For the text-containing cell, return its midpoint in (X, Y) coordinate format. 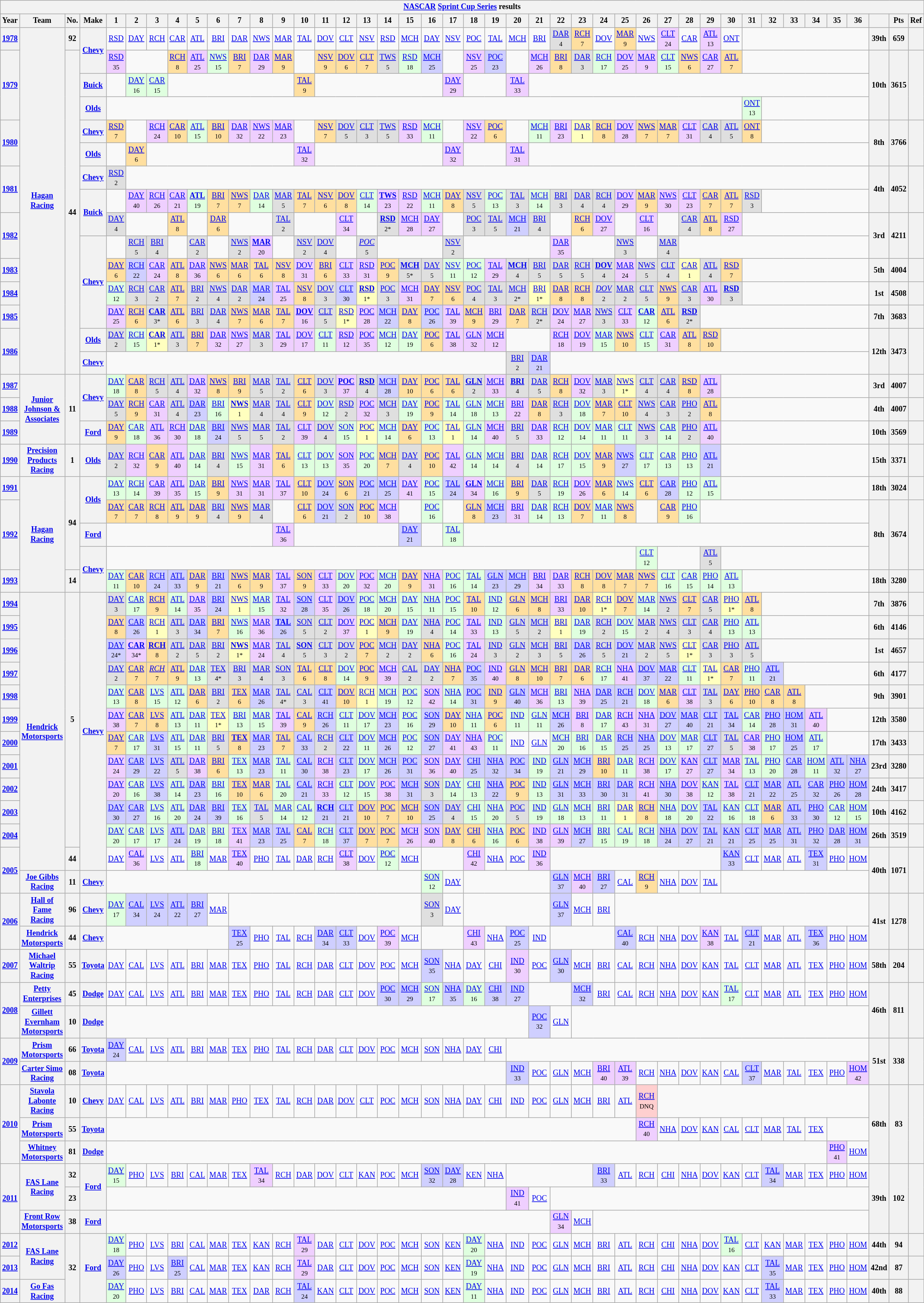
KAN33 (731, 859)
TEX13 (240, 766)
MCH19 (388, 697)
TEX36 (816, 938)
PHO17 (773, 743)
RCH41 (647, 789)
IND11 (517, 720)
35 (837, 21)
41st (879, 921)
1278 (899, 921)
NHA27 (858, 766)
POC21 (367, 488)
Whitney Motorsports (42, 1152)
Petty Enterprises (42, 994)
CLT22 (346, 743)
92 (72, 39)
KAN21 (731, 835)
CLT24 (668, 39)
NHA20 (495, 813)
MCH36 (539, 697)
POC23 (495, 62)
KAN38 (711, 938)
4004 (899, 270)
2005 (10, 870)
MAR25 (773, 835)
DOV5 (346, 132)
Gillett Evernham Motorsports (42, 1022)
ATL12 (178, 697)
TEX4* (218, 674)
Ref (916, 21)
ONT8 (752, 132)
68th (879, 1124)
3615 (899, 85)
BRI40 (604, 1073)
CAR3* (157, 317)
TAL35 (773, 1268)
DAR29 (261, 62)
811 (899, 1010)
20 (517, 21)
SON42 (432, 697)
9th (879, 697)
CAR18 (136, 433)
CAR13 (668, 460)
HOM15 (858, 813)
PHO20 (773, 766)
CLT35 (325, 604)
TAL17 (731, 994)
2003 (10, 813)
SON9 (304, 581)
DOV31 (304, 270)
83 (899, 1124)
ATL22 (178, 910)
SON15 (346, 433)
SON32 (432, 1175)
PHO26 (837, 789)
CAR1* (157, 340)
BRI39 (218, 813)
DAR7 (517, 317)
2002 (10, 789)
DAR26 (583, 650)
Year (10, 21)
Front Row Motorsports (42, 1222)
CAR16 (136, 789)
204 (899, 966)
SON40 (432, 835)
PHO41 (837, 1152)
TAL20 (283, 789)
MAR27 (583, 317)
DAR25 (604, 697)
4052 (899, 189)
NHA24 (668, 835)
RCH2* (539, 317)
TEX6 (240, 697)
DOV29 (625, 201)
HOM25 (794, 743)
87 (899, 1268)
1986 (10, 351)
NSV25 (474, 62)
LVS8 (157, 720)
1988 (10, 409)
HOM28 (858, 789)
3417 (899, 789)
RSD18 (410, 62)
POC14 (453, 627)
12 (346, 21)
ONT13 (752, 108)
DOV16 (304, 317)
13 (367, 21)
102 (899, 1198)
DAR28 (837, 835)
4177 (899, 674)
4211 (899, 235)
1996 (10, 650)
3 (157, 21)
POC39 (388, 938)
Michael Waltrip Racing (42, 966)
ONT (731, 39)
POC4 (474, 293)
NHA14 (453, 697)
MCH7 (388, 460)
17th (879, 743)
CLT17 (647, 460)
LVS22 (157, 766)
NSV7 (325, 132)
TEX41 (240, 835)
CAL36 (136, 859)
CHI6 (474, 835)
IND38 (539, 835)
CAR32 (816, 789)
CLT31 (689, 132)
TAL13 (752, 766)
NHA18 (668, 813)
1992 (10, 535)
1982 (10, 235)
TAL21 (711, 835)
2013 (10, 1268)
NHA35 (453, 994)
CLT18 (752, 813)
CHI43 (474, 938)
ATL30 (711, 293)
1997 (10, 674)
3473 (899, 351)
NHA41 (625, 674)
NHA30 (668, 789)
BRI34 (539, 581)
1981 (10, 189)
BRI25 (178, 1268)
NSV11 (453, 270)
MCH39 (388, 674)
RCHDNQ (647, 1101)
MAR36 (261, 627)
1985 (10, 317)
36 (858, 21)
23rd (879, 766)
CLT25 (752, 835)
TAL11 (283, 766)
CAL7 (304, 835)
44th (879, 1245)
3901 (899, 697)
CHI13 (474, 789)
Carter Simo Racing (42, 1073)
CAR24 (157, 270)
4657 (899, 650)
DOV11 (367, 743)
ATL35 (178, 488)
ATL19 (197, 201)
TAL18 (453, 535)
LVS24 (157, 910)
ATL2 (178, 650)
2009 (10, 1061)
DAY30 (116, 813)
NHA16 (495, 835)
No. (72, 21)
15 (410, 21)
1987 (10, 386)
TAL4* (283, 697)
DAY29 (453, 85)
RCH12 (561, 433)
CHI42 (474, 859)
28 (689, 21)
CHI25 (474, 766)
MCH2* (517, 293)
SON17 (432, 994)
TAL42 (453, 460)
BRI29 (495, 317)
NHA22 (495, 789)
BRI1* (539, 293)
3371 (899, 460)
CAR21 (178, 201)
CLT14 (367, 201)
NHA43 (474, 743)
3519 (899, 835)
24th (879, 789)
DAY28 (453, 1175)
DAY25 (116, 317)
26th (879, 835)
TAL16 (731, 1245)
4 (178, 21)
2012 (10, 1245)
1991 (10, 488)
TAL1 (453, 433)
TEX16 (240, 813)
TAL9 (304, 85)
CAL3 (304, 697)
PHO3 (731, 650)
RCH1* (604, 604)
RCH30 (178, 433)
CAL9 (304, 720)
88 (899, 1291)
RSD4 (367, 386)
PHO14 (711, 581)
3683 (899, 317)
DAY27 (432, 224)
MAR34 (731, 766)
51st (879, 1061)
DAR24 (197, 813)
46th (879, 1010)
CAL34 (136, 910)
GLN30 (561, 966)
BRI30 (604, 789)
NWS30 (668, 201)
CAR39 (157, 488)
CLT13 (304, 460)
25 (625, 21)
MCH8 (539, 604)
26 (647, 21)
RCH32 (136, 460)
1979 (10, 85)
CLT41 (325, 697)
MAR17 (689, 743)
81 (72, 1152)
DAY38 (116, 720)
CLT9 (304, 409)
NWS31 (240, 488)
27 (668, 21)
NWS10 (625, 340)
2010 (10, 1124)
CLT8 (325, 674)
GLN5 (517, 627)
Team (42, 21)
IND36 (539, 859)
SON6 (346, 488)
IND9 (495, 697)
PHO1* (731, 604)
SON29 (432, 720)
33 (794, 21)
PHO28 (773, 720)
DOV19 (583, 340)
IND33 (517, 1073)
POC28 (367, 317)
17 (453, 21)
CAR29 (136, 766)
3433 (899, 743)
TWS23 (388, 201)
RCH43 (625, 720)
CAL2 (410, 674)
1983 (10, 270)
MCH16 (495, 488)
2014 (10, 1291)
DAY12 (116, 293)
2007 (10, 966)
CAL33 (304, 743)
CLT39 (304, 433)
RSD22 (410, 201)
RSD35 (116, 62)
RCH13 (561, 512)
POC34 (517, 766)
45 (72, 994)
DAY26 (116, 1268)
ATL28 (711, 386)
IND3 (495, 650)
NHA7 (453, 674)
BRI21 (218, 581)
3674 (899, 535)
DAR18 (197, 433)
IND12 (495, 604)
RCH22 (136, 270)
TEX8 (240, 743)
RCH25 (625, 743)
1978 (10, 39)
3580 (899, 720)
6 (218, 21)
CAL12 (304, 813)
LVS31 (157, 743)
NHA39 (583, 697)
18 (474, 21)
3766 (899, 143)
66 (72, 1050)
1984 (10, 293)
MCH4 (517, 270)
NSV5 (474, 201)
RSD12 (346, 340)
SON25 (432, 813)
DAR13 (197, 674)
TAL31 (517, 154)
POC18 (367, 604)
58th (879, 966)
RCH40 (647, 1129)
POC30 (388, 994)
1980 (10, 143)
LVS16 (157, 813)
DAY3 (116, 604)
659 (899, 39)
CAL21 (304, 789)
CAL19 (625, 835)
NHA32 (495, 766)
DAR36 (197, 270)
LVS15 (157, 697)
POC25 (517, 938)
Pts (899, 21)
KAN16 (731, 813)
Go Fas Racing (42, 1291)
2011 (10, 1198)
7 (240, 21)
RCH33 (325, 789)
22 (561, 21)
TAL1* (711, 674)
15th (879, 460)
BRI1 (561, 627)
DAY21 (410, 535)
16 (432, 21)
NSV9 (325, 62)
RSD33 (410, 132)
DAY17 (116, 910)
POC26 (432, 317)
ATL20 (178, 813)
Joe Gibbs Racing (42, 882)
34 (816, 21)
CAR5 (711, 604)
CLT1* (689, 650)
CLT30 (346, 293)
42nd (879, 1268)
PHO30 (816, 813)
GLN31 (561, 789)
IND30 (517, 966)
IND40 (495, 674)
RSD27 (731, 224)
LVS17 (157, 835)
3876 (899, 604)
19 (495, 21)
GLN11 (539, 720)
1995 (10, 627)
1990 (10, 460)
21 (539, 21)
TEX40 (240, 859)
RSD8 (689, 386)
CAL30 (304, 766)
NHA25 (647, 743)
SON36 (432, 766)
3024 (899, 488)
TAL10 (474, 604)
MCH21 (517, 224)
MCH38 (388, 512)
NWS22 (261, 132)
TAL26 (283, 627)
38 (72, 1222)
POC20 (367, 460)
KAN27 (689, 766)
Precision Products Racing (42, 460)
CAL40 (625, 938)
5th (879, 270)
DOV6 (346, 62)
31 (752, 21)
2001 (10, 766)
POC37 (346, 386)
MCH27 (583, 835)
GLN21 (561, 766)
RSD31 (367, 270)
CHI15 (474, 813)
TAL36 (283, 535)
RCH15 (136, 340)
3569 (899, 433)
2008 (10, 1010)
BRI11 (604, 813)
SON28 (304, 604)
CLT2 (325, 627)
ATL32 (837, 766)
CAR38 (752, 743)
DAR2 (240, 293)
08 (72, 1073)
TEX10 (240, 789)
IND41 (517, 1199)
DOV12 (325, 409)
DAY14 (453, 789)
ATL36 (157, 433)
RCH19 (561, 488)
24 (604, 21)
DAR38 (197, 766)
Junior Johnson & Associates (42, 409)
2006 (10, 921)
NASCAR Sprint Cup Series results (462, 7)
PHO11 (752, 674)
DOV25 (625, 62)
DOV38 (689, 789)
DAR31 (625, 789)
Hall of Fame Racing (42, 910)
1998 (10, 697)
1071 (899, 870)
RCH14 (136, 488)
CAR1 (689, 270)
NWS16 (240, 627)
CLT34 (346, 224)
MAR20 (261, 247)
SON2 (346, 512)
LVS38 (157, 789)
POC11 (495, 743)
MCH32 (583, 994)
9 (283, 21)
ATL39 (625, 1073)
PHO10 (752, 697)
TEX25 (240, 938)
HOM11 (816, 766)
BRI15 (604, 835)
4162 (899, 813)
TAL22 (711, 813)
MCH22 (388, 317)
PHO12 (689, 488)
30 (731, 21)
8 (261, 21)
BRI22 (517, 409)
4508 (899, 293)
96 (72, 910)
ATL17 (816, 743)
NHA4 (432, 627)
CAR26 (136, 627)
DOV28 (625, 132)
PHO32 (816, 835)
DAY32 (453, 154)
338 (899, 1061)
2004 (10, 835)
BRI23 (561, 132)
1999 (10, 720)
RSD10 (711, 340)
NHA6 (432, 650)
1994 (10, 604)
4146 (899, 627)
MCH5* (410, 270)
GLN23 (495, 581)
DAR3 (583, 62)
TEX31 (816, 859)
ATL24 (178, 835)
MAR26 (261, 697)
2 (136, 21)
MAR40 (689, 720)
GLN39 (561, 835)
DAY24* (116, 650)
Stavola Labonte Racing (42, 1101)
CHI38 (495, 994)
TEX1* (218, 720)
KAN12 (711, 789)
POC38 (388, 789)
SON12 (432, 882)
29 (711, 21)
RCH4 (604, 201)
DOV32 (583, 386)
DAR21 (539, 363)
IND27 (517, 994)
1993 (10, 581)
SON27 (432, 743)
2000 (10, 743)
ATL31 (794, 835)
GLN6 (517, 604)
DAR10 (583, 604)
CAR34* (136, 650)
GLN32 (474, 340)
HOM42 (858, 1073)
NWS14 (625, 488)
GLN40 (517, 697)
1989 (10, 433)
PHO16 (689, 512)
Make (93, 21)
NSV22 (474, 132)
BRI31 (517, 512)
DAR17 (604, 720)
